Output the [X, Y] coordinate of the center of the cell containing the given text.  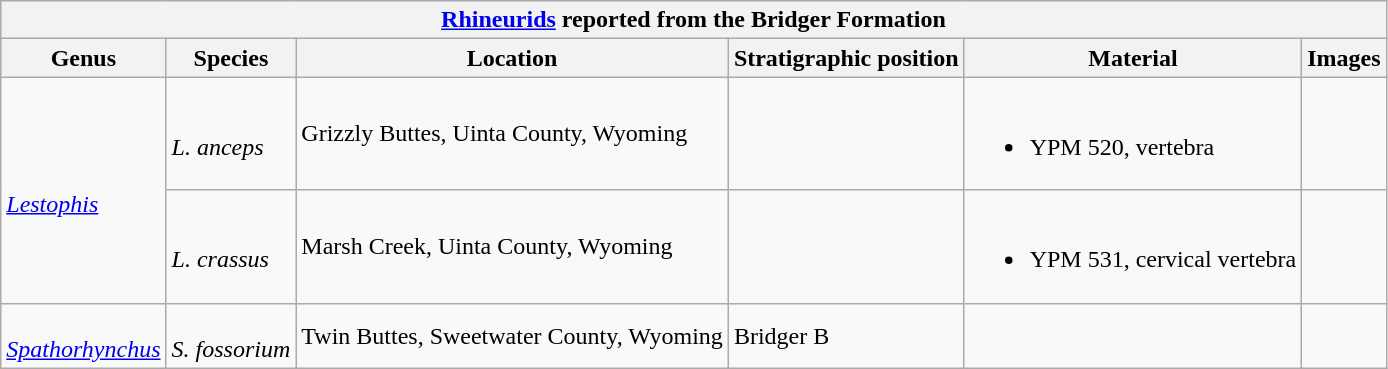
L. crassus [231, 246]
YPM 531, cervical vertebra [1133, 246]
Rhineurids reported from the Bridger Formation [694, 20]
Marsh Creek, Uinta County, Wyoming [512, 246]
L. anceps [231, 134]
Grizzly Buttes, Uinta County, Wyoming [512, 134]
Spathorhynchus [84, 336]
Genus [84, 58]
Location [512, 58]
Images [1344, 58]
Material [1133, 58]
Twin Buttes, Sweetwater County, Wyoming [512, 336]
Lestophis [84, 190]
Bridger B [846, 336]
Stratigraphic position [846, 58]
YPM 520, vertebra [1133, 134]
S. fossorium [231, 336]
Species [231, 58]
